Scan for the cell matching the given text and deliver its [x, y] coordinate at center. 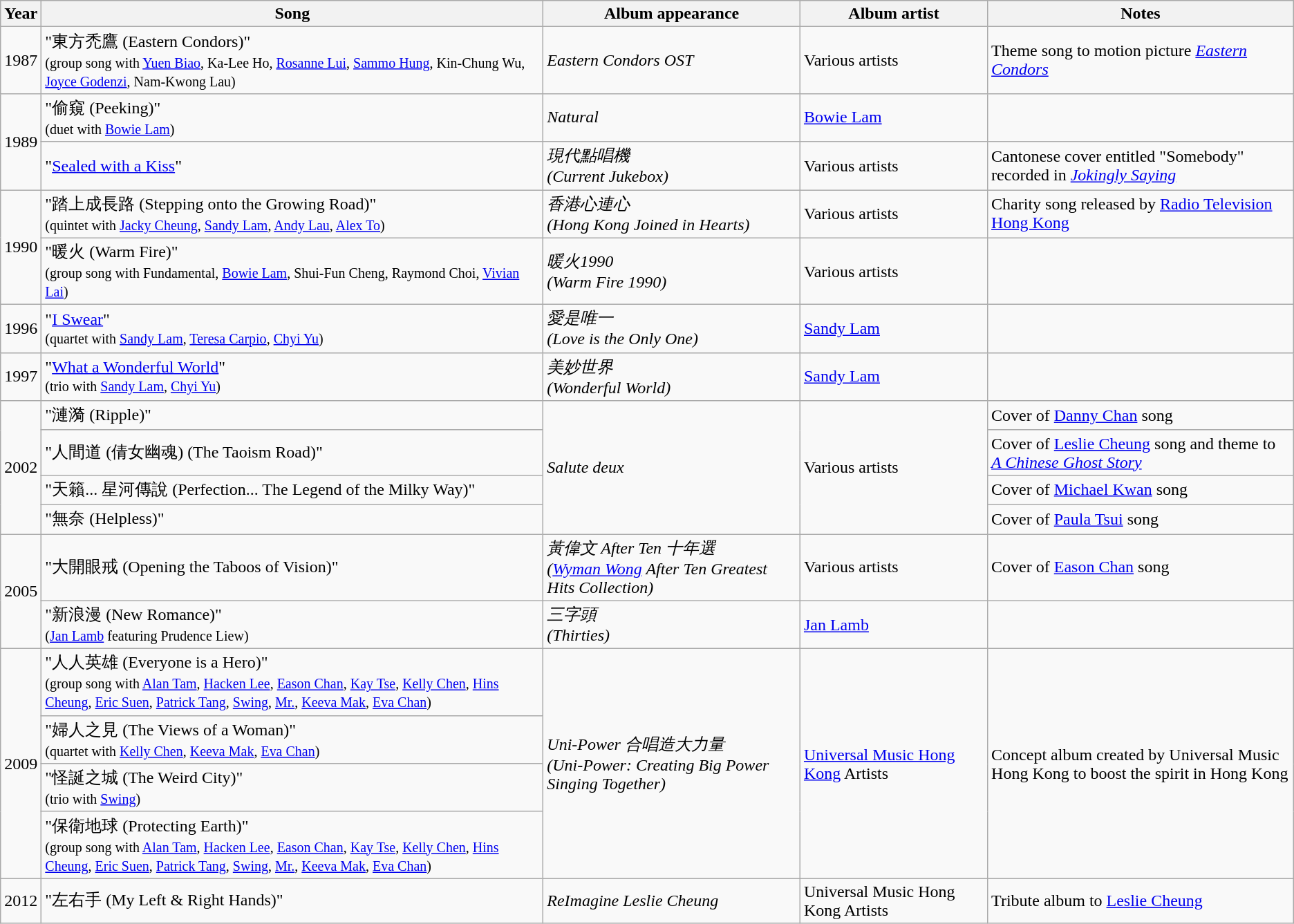
Uni-Power 合唱造大力量(Uni-Power: Creating Big Power Singing Together) [672, 764]
Cover of Danny Chan song [1141, 416]
"偷窺 (Peeking)"(duet with Bowie Lam) [292, 117]
現代點唱機(Current Jukebox) [672, 166]
暖火1990(Warm Fire 1990) [672, 271]
"Sealed with a Kiss" [292, 166]
Concept album created by Universal Music Hong Kong to boost the spirit in Hong Kong [1141, 764]
1989 [21, 141]
Album appearance [672, 14]
Eastern Condors OST [672, 61]
"怪誕之城 (The Weird City)"(trio with Swing) [292, 788]
"暖火 (Warm Fire)"(group song with Fundamental, Bowie Lam, Shui-Fun Cheng, Raymond Choi, Vivian Lai) [292, 271]
Charity song released by Radio Television Hong Kong [1141, 214]
三字頭(Thirties) [672, 625]
"新浪漫 (New Romance)"(Jan Lamb featuring Prudence Liew) [292, 625]
Tribute album to Leslie Cheung [1141, 901]
"天籟... 星河傳說 (Perfection... The Legend of the Milky Way)" [292, 489]
Album artist [893, 14]
Theme song to motion picture Eastern Condors [1141, 61]
"東方禿鷹 (Eastern Condors)"(group song with Yuen Biao, Ka-Lee Ho, Rosanne Lui, Sammo Hung, Kin-Chung Wu, Joyce Godenzi, Nam-Kwong Lau) [292, 61]
Cover of Leslie Cheung song and theme to A Chinese Ghost Story [1141, 452]
Cover of Michael Kwan song [1141, 489]
Notes [1141, 14]
ReImagine Leslie Cheung [672, 901]
Cover of Eason Chan song [1141, 567]
"踏上成長路 (Stepping onto the Growing Road)"(quintet with Jacky Cheung, Sandy Lam, Andy Lau, Alex To) [292, 214]
Cover of Paula Tsui song [1141, 520]
香港心連心(Hong Kong Joined in Hearts) [672, 214]
黃偉文 After Ten 十年選(Wyman Wong After Ten Greatest Hits Collection) [672, 567]
愛是唯一(Love is the Only One) [672, 329]
Salute deux [672, 467]
Jan Lamb [893, 625]
2009 [21, 764]
1996 [21, 329]
美妙世界(Wonderful World) [672, 377]
2002 [21, 467]
Cantonese cover entitled "Somebody" recorded in Jokingly Saying [1141, 166]
2012 [21, 901]
1987 [21, 61]
"左右手 (My Left & Right Hands)" [292, 901]
"漣漪 (Ripple)" [292, 416]
"無奈 (Helpless)" [292, 520]
"人間道 (倩女幽魂) (The Taoism Road)" [292, 452]
1997 [21, 377]
"婦人之見 (The Views of a Woman)"(quartet with Kelly Chen, Keeva Mak, Eva Chan) [292, 739]
Song [292, 14]
"What a Wonderful World"(trio with Sandy Lam, Chyi Yu) [292, 377]
"I Swear"(quartet with Sandy Lam, Teresa Carpio, Chyi Yu) [292, 329]
1990 [21, 247]
Year [21, 14]
"大開眼戒 (Opening the Taboos of Vision)" [292, 567]
Bowie Lam [893, 117]
Natural [672, 117]
2005 [21, 591]
